Scan for the cell matching the given text and deliver its [X, Y] coordinate at center. 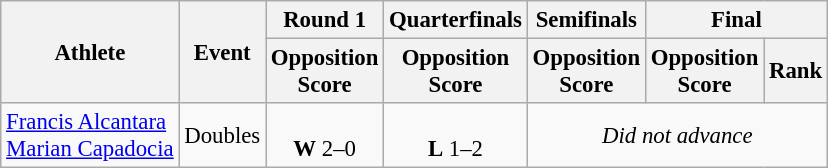
Quarterfinals [456, 20]
Round 1 [325, 20]
L 1–2 [456, 136]
Final [736, 20]
Athlete [90, 52]
Semifinals [586, 20]
Event [222, 52]
Did not advance [677, 136]
Rank [796, 72]
Francis AlcantaraMarian Capadocia [90, 136]
Doubles [222, 136]
W 2–0 [325, 136]
